Provide the [x, y] coordinate of the cell's center where the given text is located.  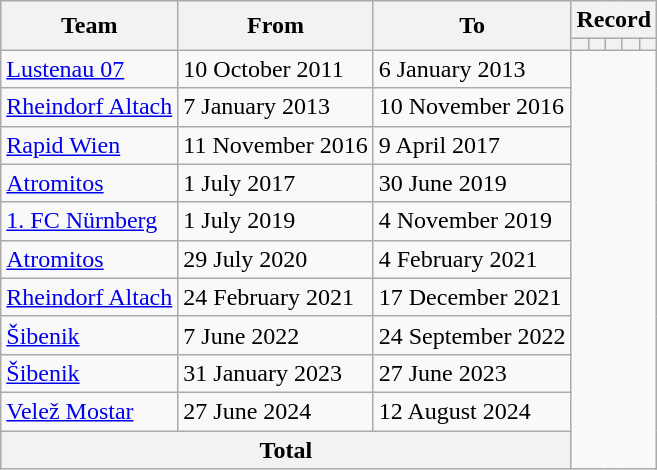
Team [90, 26]
27 June 2023 [472, 373]
10 November 2016 [472, 107]
Record [614, 20]
4 February 2021 [472, 259]
24 February 2021 [276, 297]
Lustenau 07 [90, 69]
31 January 2023 [276, 373]
Rapid Wien [90, 145]
Velež Mostar [90, 411]
1. FC Nürnberg [90, 221]
9 April 2017 [472, 145]
12 August 2024 [472, 411]
To [472, 26]
7 June 2022 [276, 335]
4 November 2019 [472, 221]
Total [286, 449]
17 December 2021 [472, 297]
24 September 2022 [472, 335]
11 November 2016 [276, 145]
29 July 2020 [276, 259]
1 July 2017 [276, 183]
30 June 2019 [472, 183]
1 July 2019 [276, 221]
27 June 2024 [276, 411]
From [276, 26]
10 October 2011 [276, 69]
7 January 2013 [276, 107]
6 January 2013 [472, 69]
